Capture the cell that displays the provided text and extract its (X, Y) central coordinate. 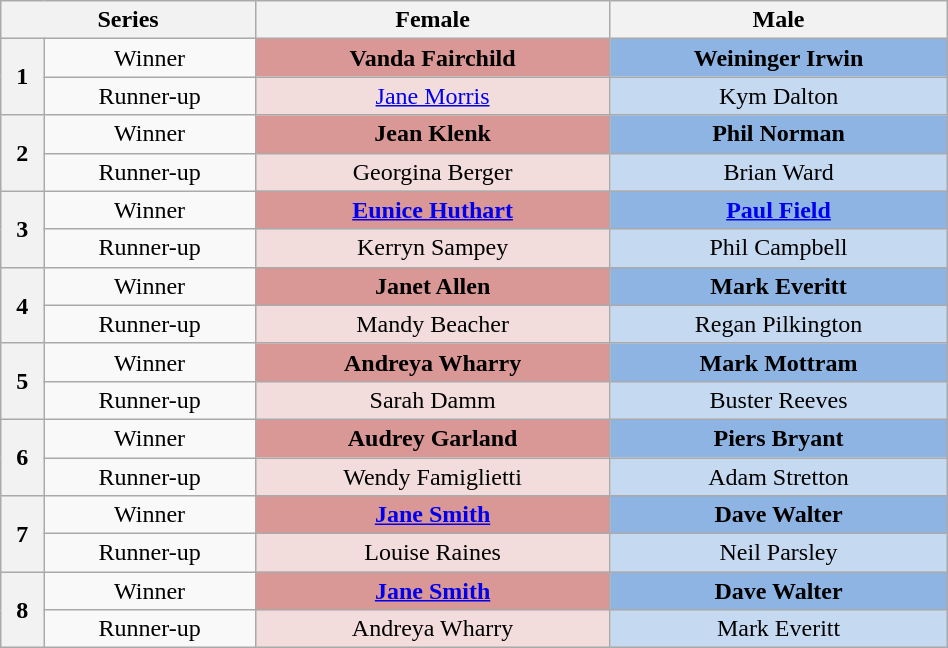
Neil Parsley (778, 553)
8 (22, 610)
Georgina Berger (432, 172)
Eunice Huthart (432, 210)
7 (22, 534)
Mark Mottram (778, 362)
Vanda Fairchild (432, 58)
Audrey Garland (432, 438)
Female (432, 20)
1 (22, 77)
Kerryn Sampey (432, 248)
Phil Norman (778, 134)
Regan Pilkington (778, 324)
6 (22, 457)
Piers Bryant (778, 438)
5 (22, 381)
Male (778, 20)
2 (22, 153)
Janet Allen (432, 286)
Brian Ward (778, 172)
Buster Reeves (778, 400)
Kym Dalton (778, 96)
Louise Raines (432, 553)
Paul Field (778, 210)
Jean Klenk (432, 134)
3 (22, 229)
Adam Stretton (778, 477)
Series (128, 20)
Weininger Irwin (778, 58)
Jane Morris (432, 96)
Phil Campbell (778, 248)
Sarah Damm (432, 400)
4 (22, 305)
Wendy Famiglietti (432, 477)
Mandy Beacher (432, 324)
